Output the [X, Y] coordinate of the center of the cell containing the given text.  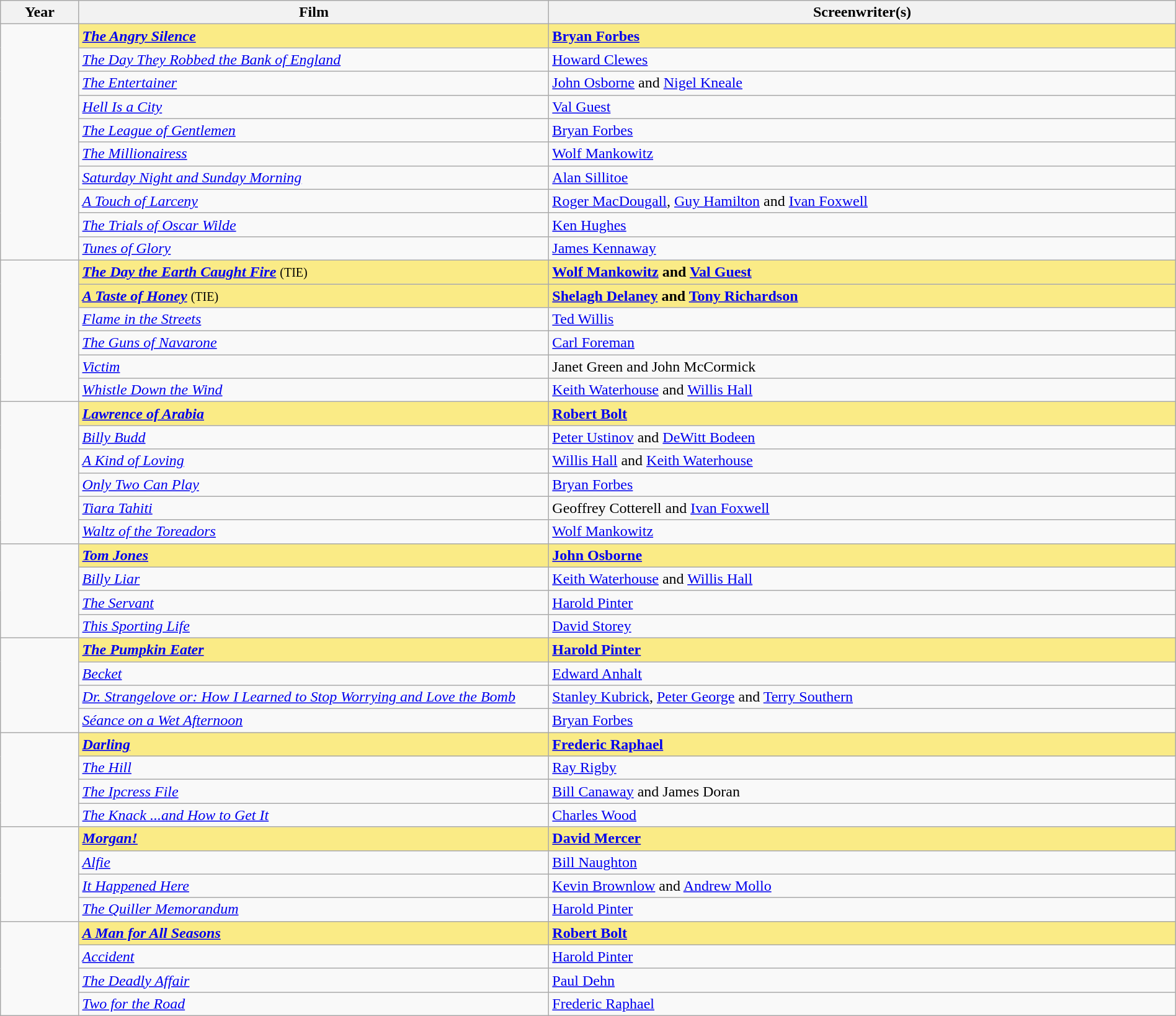
John Osborne [862, 555]
The Day the Earth Caught Fire (TIE) [314, 272]
Howard Clewes [862, 60]
Kevin Brownlow and Andrew Mollo [862, 886]
The Entertainer [314, 83]
Charles Wood [862, 815]
The Angry Silence [314, 36]
Flame in the Streets [314, 319]
Tiara Tahiti [314, 508]
Morgan! [314, 839]
Alfie [314, 862]
Dr. Strangelove or: How I Learned to Stop Worrying and Love the Bomb [314, 697]
Peter Ustinov and DeWitt Bodeen [862, 437]
Becket [314, 673]
A Man for All Seasons [314, 933]
This Sporting Life [314, 626]
Saturday Night and Sunday Morning [314, 177]
A Touch of Larceny [314, 201]
Billy Liar [314, 579]
Whistle Down the Wind [314, 390]
David Mercer [862, 839]
Roger MacDougall, Guy Hamilton and Ivan Foxwell [862, 201]
The Trials of Oscar Wilde [314, 225]
Hell Is a City [314, 107]
Ken Hughes [862, 225]
Lawrence of Arabia [314, 414]
Séance on a Wet Afternoon [314, 721]
The Quiller Memorandum [314, 909]
A Taste of Honey (TIE) [314, 296]
Geoffrey Cotterell and Ivan Foxwell [862, 508]
Shelagh Delaney and Tony Richardson [862, 296]
Ted Willis [862, 319]
A Kind of Loving [314, 461]
Stanley Kubrick, Peter George and Terry Southern [862, 697]
Tunes of Glory [314, 248]
Only Two Can Play [314, 484]
Waltz of the Toreadors [314, 532]
Bill Naughton [862, 862]
The Servant [314, 602]
The League of Gentlemen [314, 130]
Year [40, 12]
The Ipcress File [314, 791]
Janet Green and John McCormick [862, 367]
Wolf Mankowitz and Val Guest [862, 272]
Darling [314, 744]
The Deadly Affair [314, 980]
Victim [314, 367]
The Hill [314, 768]
Screenwriter(s) [862, 12]
Alan Sillitoe [862, 177]
It Happened Here [314, 886]
The Millionairess [314, 154]
Accident [314, 956]
The Knack ...and How to Get It [314, 815]
James Kennaway [862, 248]
Carl Foreman [862, 343]
Film [314, 12]
Billy Budd [314, 437]
Bill Canaway and James Doran [862, 791]
Paul Dehn [862, 980]
Willis Hall and Keith Waterhouse [862, 461]
Two for the Road [314, 1004]
Val Guest [862, 107]
The Day They Robbed the Bank of England [314, 60]
Tom Jones [314, 555]
Ray Rigby [862, 768]
The Pumpkin Eater [314, 649]
John Osborne and Nigel Kneale [862, 83]
David Storey [862, 626]
Edward Anhalt [862, 673]
The Guns of Navarone [314, 343]
